Detect which cell encompasses the target text, then output its (x, y) center coordinate. 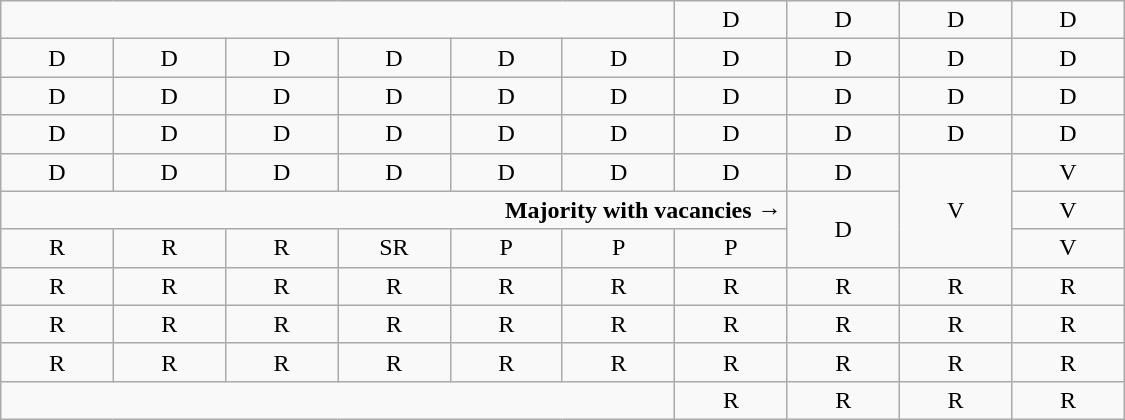
Majority with vacancies → (394, 210)
SR (394, 248)
